Search for the cell housing the specified text and yield its (X, Y) center coordinate. 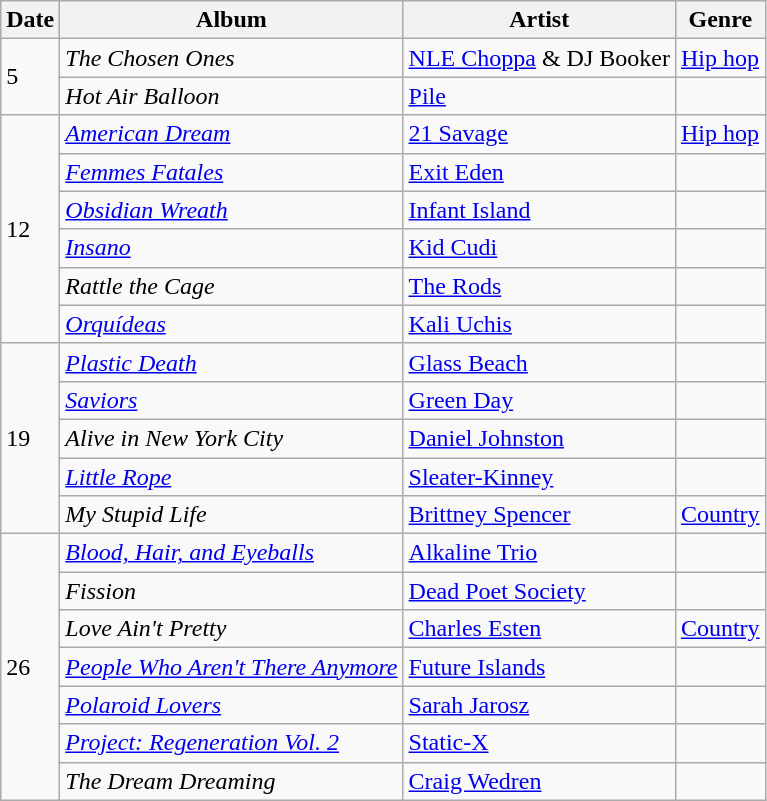
Album (232, 20)
Static-X (539, 743)
American Dream (232, 134)
Saviors (232, 400)
Sarah Jarosz (539, 705)
12 (30, 229)
5 (30, 77)
Orquídeas (232, 324)
Infant Island (539, 210)
Project: Regeneration Vol. 2 (232, 743)
26 (30, 667)
NLE Choppa & DJ Booker (539, 58)
Pile (539, 96)
Fission (232, 591)
Love Ain't Pretty (232, 629)
The Dream Dreaming (232, 781)
Plastic Death (232, 362)
Glass Beach (539, 362)
Little Rope (232, 477)
Insano (232, 248)
Rattle the Cage (232, 286)
Craig Wedren (539, 781)
Sleater-Kinney (539, 477)
The Chosen Ones (232, 58)
Date (30, 20)
Future Islands (539, 667)
Green Day (539, 400)
Polaroid Lovers (232, 705)
Hot Air Balloon (232, 96)
Genre (720, 20)
Exit Eden (539, 172)
Femmes Fatales (232, 172)
Alive in New York City (232, 438)
Charles Esten (539, 629)
Dead Poet Society (539, 591)
Brittney Spencer (539, 515)
21 Savage (539, 134)
The Rods (539, 286)
My Stupid Life (232, 515)
People Who Aren't There Anymore (232, 667)
Blood, Hair, and Eyeballs (232, 553)
Kali Uchis (539, 324)
Daniel Johnston (539, 438)
Kid Cudi (539, 248)
Obsidian Wreath (232, 210)
Artist (539, 20)
Alkaline Trio (539, 553)
19 (30, 438)
